Pinpoint the cell where the given text exists, returning its (x, y) midpoint coordinate. 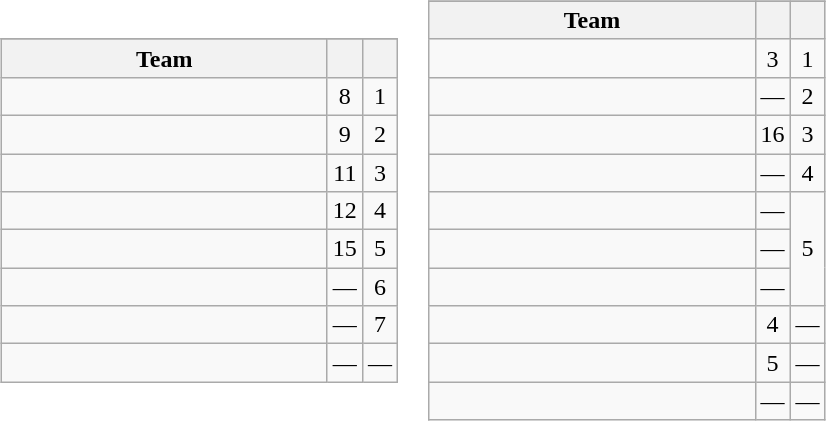
7 (380, 325)
9 (344, 134)
16 (772, 134)
15 (344, 249)
6 (380, 287)
11 (344, 173)
12 (344, 211)
8 (344, 96)
